For the text-containing cell, return its midpoint in (x, y) coordinate format. 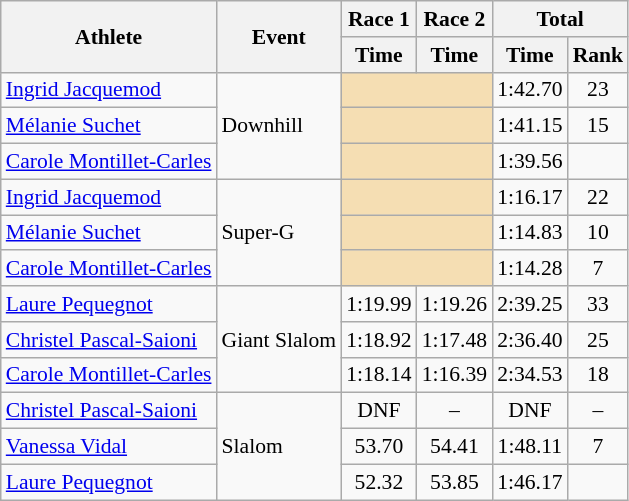
1:14.28 (530, 269)
1:46.17 (530, 482)
Total (560, 19)
Giant Slalom (278, 340)
1:39.56 (530, 162)
1:14.83 (530, 233)
Rank (598, 55)
Athlete (109, 36)
10 (598, 233)
1:19.99 (378, 304)
1:16.39 (454, 375)
Race 2 (454, 19)
18 (598, 375)
Super-G (278, 232)
1:18.92 (378, 340)
25 (598, 340)
53.70 (378, 447)
53.85 (454, 482)
2:34.53 (530, 375)
1:42.70 (530, 90)
22 (598, 197)
Vanessa Vidal (109, 447)
1:18.14 (378, 375)
Event (278, 36)
52.32 (378, 482)
Slalom (278, 446)
15 (598, 126)
1:17.48 (454, 340)
1:19.26 (454, 304)
54.41 (454, 447)
1:16.17 (530, 197)
Race 1 (378, 19)
33 (598, 304)
1:48.11 (530, 447)
2:36.40 (530, 340)
Downhill (278, 126)
2:39.25 (530, 304)
1:41.15 (530, 126)
23 (598, 90)
